Determine the [X, Y] coordinate at the center of the cell enclosing the given text.  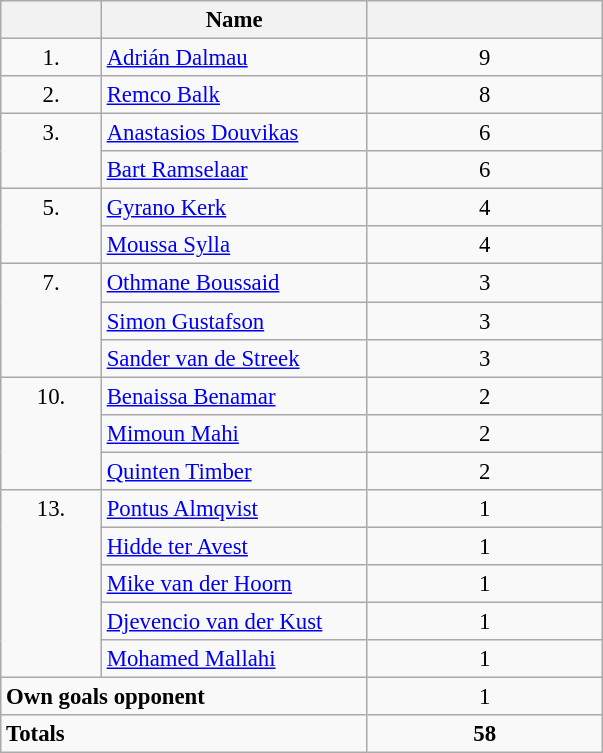
Adrián Dalmau [234, 58]
Mimoun Mahi [234, 433]
58 [485, 734]
Benaissa Benamar [234, 396]
8 [485, 95]
Moussa Sylla [234, 245]
Gyrano Kerk [234, 208]
13. [52, 584]
5. [52, 226]
7. [52, 320]
1. [52, 58]
Anastasios Douvikas [234, 133]
Djevencio van der Kust [234, 621]
Hidde ter Avest [234, 546]
Simon Gustafson [234, 321]
Own goals opponent [184, 697]
Name [234, 20]
Remco Balk [234, 95]
Mohamed Mallahi [234, 659]
2. [52, 95]
Mike van der Hoorn [234, 584]
Totals [184, 734]
9 [485, 58]
Quinten Timber [234, 471]
3. [52, 152]
Othmane Boussaid [234, 283]
Sander van de Streek [234, 358]
10. [52, 434]
Pontus Almqvist [234, 509]
Bart Ramselaar [234, 170]
